Detect which cell encompasses the target text, then output its [X, Y] center coordinate. 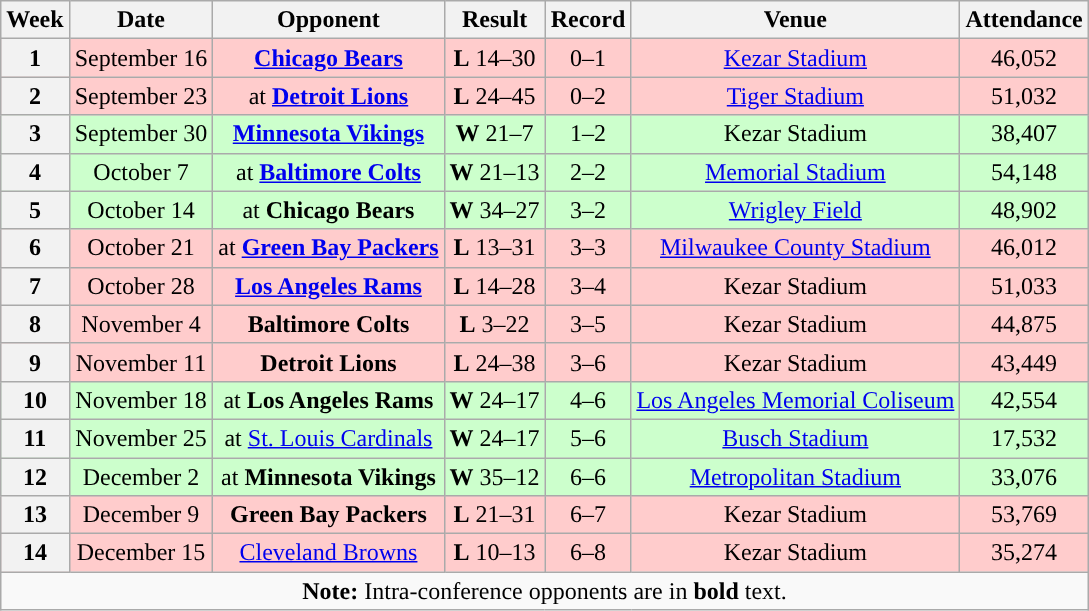
42,554 [1024, 400]
at Los Angeles Rams [328, 400]
Attendance [1024, 20]
1–2 [588, 134]
51,032 [1024, 96]
L 10–13 [494, 553]
38,407 [1024, 134]
6–6 [588, 477]
Green Bay Packers [328, 515]
at St. Louis Cardinals [328, 438]
Milwaukee County Stadium [796, 248]
at Chicago Bears [328, 210]
17,532 [1024, 438]
4–6 [588, 400]
Busch Stadium [796, 438]
at Baltimore Colts [328, 172]
November 4 [141, 324]
Detroit Lions [328, 362]
13 [35, 515]
12 [35, 477]
54,148 [1024, 172]
November 11 [141, 362]
53,769 [1024, 515]
6 [35, 248]
3–6 [588, 362]
October 21 [141, 248]
December 9 [141, 515]
Result [494, 20]
Los Angeles Rams [328, 286]
Metropolitan Stadium [796, 477]
L 14–30 [494, 58]
Note: Intra-conference opponents are in bold text. [545, 591]
October 7 [141, 172]
3 [35, 134]
2–2 [588, 172]
Chicago Bears [328, 58]
L 13–31 [494, 248]
Tiger Stadium [796, 96]
L 24–45 [494, 96]
1 [35, 58]
Venue [796, 20]
33,076 [1024, 477]
December 2 [141, 477]
L 21–31 [494, 515]
Memorial Stadium [796, 172]
L 3–22 [494, 324]
December 15 [141, 553]
3–2 [588, 210]
48,902 [1024, 210]
3–5 [588, 324]
3–3 [588, 248]
W 21–7 [494, 134]
Cleveland Browns [328, 553]
September 23 [141, 96]
9 [35, 362]
Opponent [328, 20]
Los Angeles Memorial Coliseum [796, 400]
6–7 [588, 515]
L 14–28 [494, 286]
46,052 [1024, 58]
October 28 [141, 286]
November 25 [141, 438]
2 [35, 96]
0–2 [588, 96]
7 [35, 286]
Week [35, 20]
at Detroit Lions [328, 96]
September 16 [141, 58]
Baltimore Colts [328, 324]
5–6 [588, 438]
Minnesota Vikings [328, 134]
43,449 [1024, 362]
L 24–38 [494, 362]
November 18 [141, 400]
at Green Bay Packers [328, 248]
46,012 [1024, 248]
51,033 [1024, 286]
October 14 [141, 210]
4 [35, 172]
Record [588, 20]
September 30 [141, 134]
44,875 [1024, 324]
W 21–13 [494, 172]
3–4 [588, 286]
8 [35, 324]
W 35–12 [494, 477]
0–1 [588, 58]
Date [141, 20]
at Minnesota Vikings [328, 477]
11 [35, 438]
10 [35, 400]
W 34–27 [494, 210]
35,274 [1024, 553]
5 [35, 210]
6–8 [588, 553]
14 [35, 553]
Wrigley Field [796, 210]
